Identify which cell holds the provided text, then report its [X, Y] central coordinate. 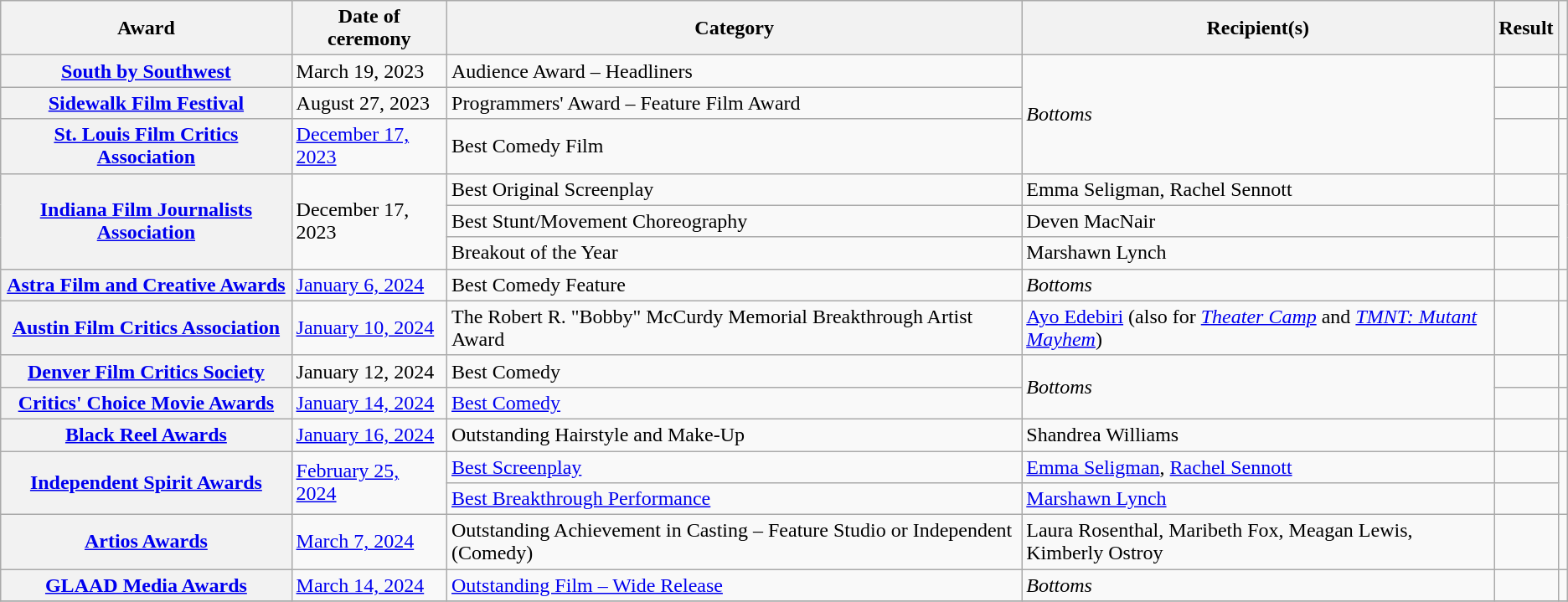
Outstanding Film – Wide Release [735, 585]
Category [735, 28]
Best Screenplay [735, 466]
Independent Spirit Awards [146, 482]
Indiana Film Journalists Association [146, 221]
February 25, 2024 [369, 482]
The Robert R. "Bobby" McCurdy Memorial Breakthrough Artist Award [735, 328]
Sidewalk Film Festival [146, 103]
Shandrea Williams [1258, 435]
GLAAD Media Awards [146, 585]
Best Comedy Film [735, 146]
January 14, 2024 [369, 403]
Best Stunt/Movement Choreography [735, 221]
Award [146, 28]
Critics' Choice Movie Awards [146, 403]
Outstanding Hairstyle and Make-Up [735, 435]
January 12, 2024 [369, 371]
January 10, 2024 [369, 328]
Deven MacNair [1258, 221]
Outstanding Achievement in Casting – Feature Studio or Independent (Comedy) [735, 543]
August 27, 2023 [369, 103]
Ayo Edebiri (also for Theater Camp and TMNT: Mutant Mayhem) [1258, 328]
St. Louis Film Critics Association [146, 146]
March 19, 2023 [369, 71]
Best Comedy Feature [735, 285]
January 6, 2024 [369, 285]
Artios Awards [146, 543]
March 14, 2024 [369, 585]
Laura Rosenthal, Maribeth Fox, Meagan Lewis, Kimberly Ostroy [1258, 543]
March 7, 2024 [369, 543]
Date of ceremony [369, 28]
Austin Film Critics Association [146, 328]
Recipient(s) [1258, 28]
Breakout of the Year [735, 253]
Black Reel Awards [146, 435]
Astra Film and Creative Awards [146, 285]
January 16, 2024 [369, 435]
Best Breakthrough Performance [735, 499]
Result [1526, 28]
South by Southwest [146, 71]
Best Original Screenplay [735, 189]
Audience Award – Headliners [735, 71]
Denver Film Critics Society [146, 371]
Programmers' Award – Feature Film Award [735, 103]
